Detect which cell encompasses the target text, then output its (X, Y) center coordinate. 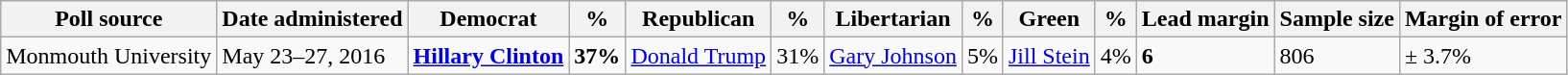
Republican (699, 19)
Jill Stein (1049, 56)
Democrat (488, 19)
6 (1205, 56)
May 23–27, 2016 (313, 56)
Sample size (1337, 19)
5% (983, 56)
Lead margin (1205, 19)
806 (1337, 56)
Poll source (109, 19)
Monmouth University (109, 56)
Hillary Clinton (488, 56)
± 3.7% (1484, 56)
31% (798, 56)
Green (1049, 19)
Gary Johnson (893, 56)
Date administered (313, 19)
Libertarian (893, 19)
4% (1115, 56)
Margin of error (1484, 19)
Donald Trump (699, 56)
37% (597, 56)
